Pinpoint the cell where the given text exists, returning its (x, y) midpoint coordinate. 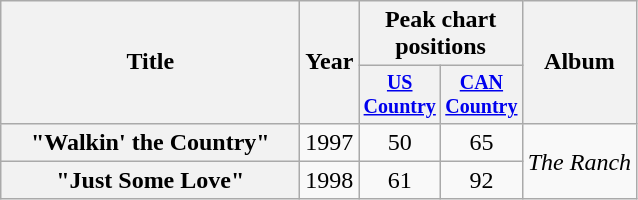
92 (482, 180)
The Ranch (579, 161)
US Country (400, 94)
Year (330, 62)
Peak chartpositions (440, 34)
CAN Country (482, 94)
61 (400, 180)
Album (579, 62)
"Walkin' the Country" (150, 142)
65 (482, 142)
"Just Some Love" (150, 180)
50 (400, 142)
1997 (330, 142)
1998 (330, 180)
Title (150, 62)
